Extract the [X, Y] coordinate from the center of the cell holding the provided text.  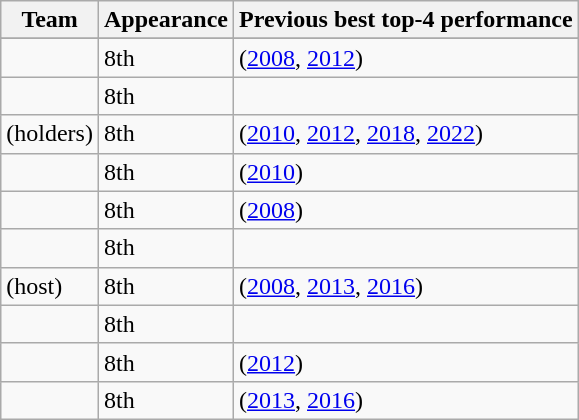
(2013, 2016) [406, 400]
Team [50, 20]
(host) [50, 286]
(holders) [50, 134]
(2010) [406, 172]
(2012) [406, 362]
Previous best top-4 performance [406, 20]
Appearance [166, 20]
(2008, 2013, 2016) [406, 286]
(2008, 2012) [406, 58]
(2008) [406, 210]
(2010, 2012, 2018, 2022) [406, 134]
